Extract the (x, y) coordinate from the center of the cell holding the provided text.  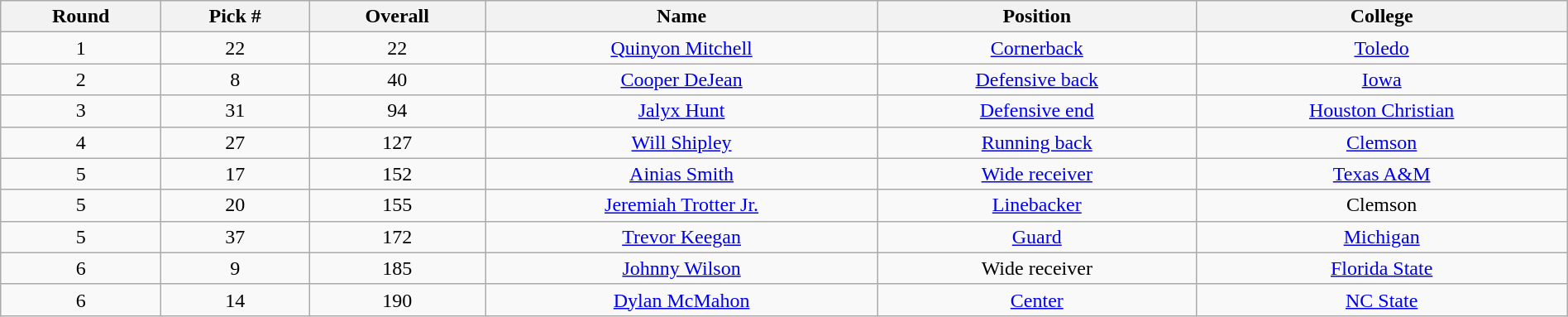
40 (397, 79)
Cooper DeJean (681, 79)
172 (397, 237)
9 (235, 268)
8 (235, 79)
Houston Christian (1381, 111)
Linebacker (1037, 205)
Round (81, 17)
College (1381, 17)
Center (1037, 300)
1 (81, 48)
27 (235, 142)
94 (397, 111)
Florida State (1381, 268)
14 (235, 300)
185 (397, 268)
Michigan (1381, 237)
Will Shipley (681, 142)
17 (235, 174)
Position (1037, 17)
Defensive end (1037, 111)
Quinyon Mitchell (681, 48)
Jeremiah Trotter Jr. (681, 205)
Iowa (1381, 79)
Dylan McMahon (681, 300)
152 (397, 174)
Defensive back (1037, 79)
Johnny Wilson (681, 268)
3 (81, 111)
2 (81, 79)
Toledo (1381, 48)
31 (235, 111)
Running back (1037, 142)
Cornerback (1037, 48)
190 (397, 300)
4 (81, 142)
Trevor Keegan (681, 237)
Texas A&M (1381, 174)
Jalyx Hunt (681, 111)
NC State (1381, 300)
Overall (397, 17)
155 (397, 205)
37 (235, 237)
Guard (1037, 237)
20 (235, 205)
127 (397, 142)
Name (681, 17)
Ainias Smith (681, 174)
Pick # (235, 17)
